Locate the cell with the specified text and output its [x, y] center coordinate. 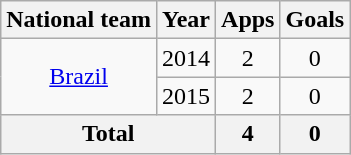
2014 [186, 58]
Apps [248, 20]
2015 [186, 96]
Goals [315, 20]
National team [79, 20]
4 [248, 134]
Year [186, 20]
Brazil [79, 77]
Total [108, 134]
